Output the (X, Y) coordinate of the center of the cell containing the given text.  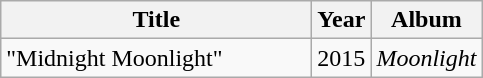
Title (156, 20)
2015 (342, 58)
Year (342, 20)
"Midnight Moonlight" (156, 58)
Moonlight (426, 58)
Album (426, 20)
